For the text-containing cell, return its midpoint in (x, y) coordinate format. 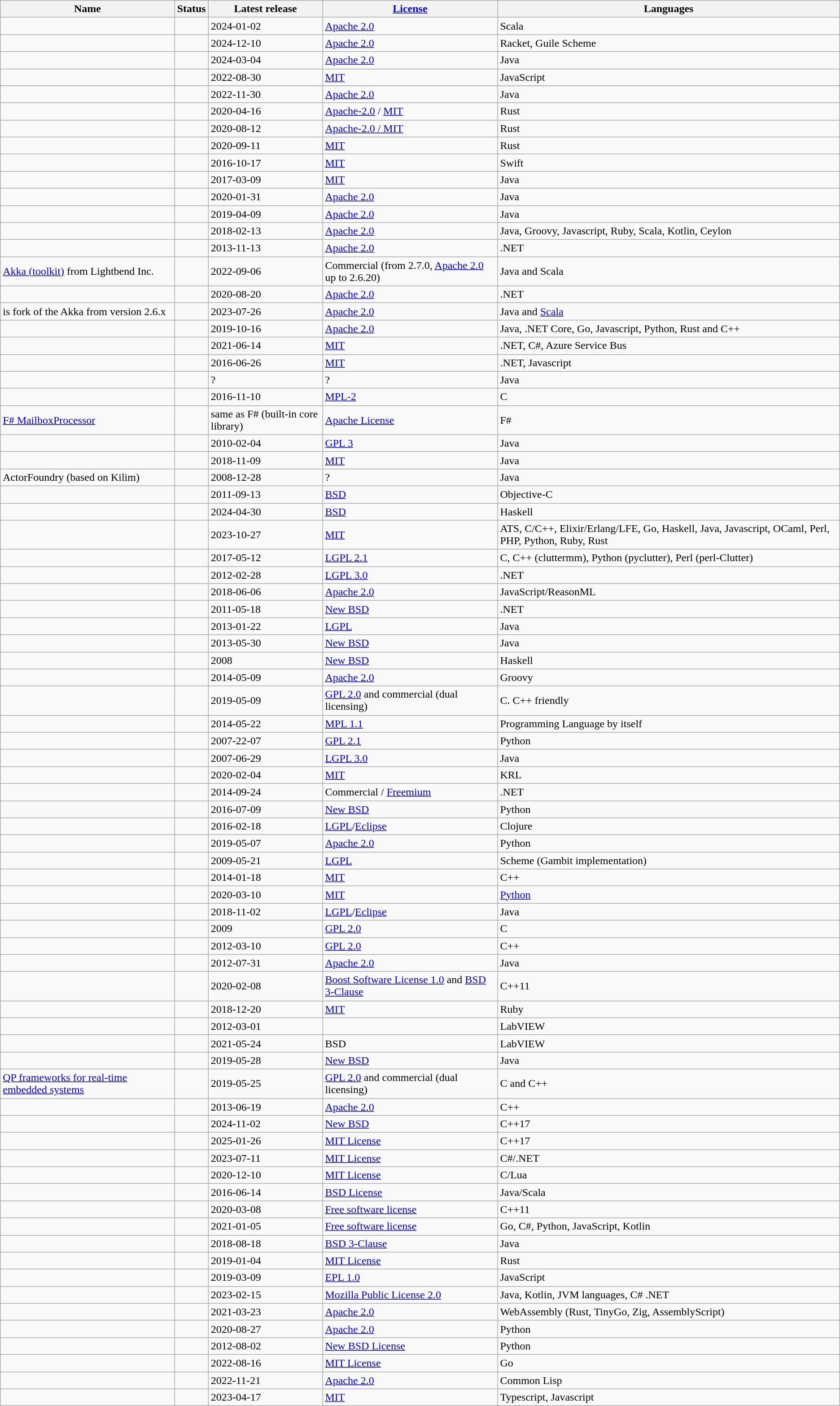
Commercial (from 2.7.0, Apache 2.0 up to 2.6.20) (410, 271)
Name (87, 9)
2013-01-22 (266, 626)
2012-07-31 (266, 963)
2024-01-02 (266, 26)
2017-03-09 (266, 180)
2009-05-21 (266, 861)
Racket, Guile Scheme (669, 43)
Clojure (669, 826)
2020-08-12 (266, 128)
2013-11-13 (266, 248)
Apache License (410, 420)
2012-08-02 (266, 1346)
2024-12-10 (266, 43)
Scala (669, 26)
2020-03-10 (266, 895)
License (410, 9)
C#/.NET (669, 1158)
Objective-C (669, 494)
2014-09-24 (266, 792)
C. C++ friendly (669, 700)
2018-08-18 (266, 1243)
ActorFoundry (based on Kilim) (87, 477)
2018-11-09 (266, 460)
2014-05-22 (266, 724)
2021-03-23 (266, 1312)
JavaScript/ReasonML (669, 592)
2020-08-27 (266, 1329)
2023-07-26 (266, 312)
Languages (669, 9)
2007-06-29 (266, 758)
2012-03-10 (266, 946)
2022-08-16 (266, 1363)
Commercial / Freemium (410, 792)
2019-05-28 (266, 1060)
same as F# (built-in core library) (266, 420)
C/Lua (669, 1175)
2022-11-30 (266, 94)
Programming Language by itself (669, 724)
2024-11-02 (266, 1124)
2024-04-30 (266, 511)
2018-06-06 (266, 592)
Java/Scala (669, 1192)
MPL-2 (410, 397)
2016-07-09 (266, 809)
2017-05-12 (266, 558)
2019-10-16 (266, 329)
2018-12-20 (266, 1009)
2023-10-27 (266, 535)
GPL 2.1 (410, 741)
C, C++ (cluttermm), Python (pyclutter), Perl (perl-Clutter) (669, 558)
2020-04-16 (266, 111)
2023-02-15 (266, 1295)
2023-04-17 (266, 1397)
Java, Groovy, Javascript, Ruby, Scala, Kotlin, Ceylon (669, 231)
2019-05-25 (266, 1084)
Ruby (669, 1009)
2025-01-26 (266, 1141)
2024-03-04 (266, 60)
2011-05-18 (266, 609)
2019-05-09 (266, 700)
2016-02-18 (266, 826)
2018-11-02 (266, 912)
2019-01-04 (266, 1261)
2016-10-17 (266, 163)
WebAssembly (Rust, TinyGo, Zig, AssemblyScript) (669, 1312)
2012-02-28 (266, 575)
2012-03-01 (266, 1026)
2022-09-06 (266, 271)
2020-09-11 (266, 145)
2016-11-10 (266, 397)
2011-09-13 (266, 494)
Akka (toolkit) from Lightbend Inc. (87, 271)
GPL 3 (410, 443)
2014-01-18 (266, 878)
2021-06-14 (266, 346)
KRL (669, 775)
New BSD License (410, 1346)
Groovy (669, 677)
Status (191, 9)
BSD License (410, 1192)
Common Lisp (669, 1380)
ATS, C/C++, Elixir/Erlang/LFE, Go, Haskell, Java, Javascript, OCaml, Perl, PHP, Python, Ruby, Rust (669, 535)
Scheme (Gambit implementation) (669, 861)
Mozilla Public License 2.0 (410, 1295)
Latest release (266, 9)
Swift (669, 163)
2019-03-09 (266, 1278)
2021-05-24 (266, 1043)
2020-12-10 (266, 1175)
Java, .NET Core, Go, Javascript, Python, Rust and C++ (669, 329)
F# (669, 420)
2022-11-21 (266, 1380)
QP frameworks for real-time embedded systems (87, 1084)
LGPL 2.1 (410, 558)
.NET, C#, Azure Service Bus (669, 346)
2013-05-30 (266, 643)
2018-02-13 (266, 231)
2008-12-28 (266, 477)
Java, Kotlin, JVM languages, C# .NET (669, 1295)
2020-03-08 (266, 1209)
2009 (266, 929)
2020-01-31 (266, 197)
2021-01-05 (266, 1226)
2016-06-26 (266, 363)
2013-06-19 (266, 1107)
2020-02-04 (266, 775)
2023-07-11 (266, 1158)
2010-02-04 (266, 443)
2007-22-07 (266, 741)
2019-04-09 (266, 214)
MPL 1.1 (410, 724)
is fork of the Akka from version 2.6.x (87, 312)
2019-05-07 (266, 844)
2022-08-30 (266, 77)
2014-05-09 (266, 677)
2016-06-14 (266, 1192)
2020-02-08 (266, 986)
Typescript, Javascript (669, 1397)
BSD 3-Clause (410, 1243)
EPL 1.0 (410, 1278)
Go (669, 1363)
.NET, Javascript (669, 363)
F# MailboxProcessor (87, 420)
2020-08-20 (266, 294)
C and C++ (669, 1084)
2008 (266, 660)
Boost Software License 1.0 and BSD 3-Clause (410, 986)
Go, C#, Python, JavaScript, Kotlin (669, 1226)
